Search for the cell housing the specified text and yield its (X, Y) center coordinate. 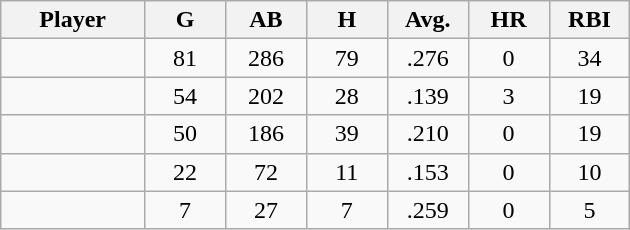
G (186, 20)
27 (266, 210)
10 (590, 172)
11 (346, 172)
.210 (428, 134)
286 (266, 58)
.139 (428, 96)
202 (266, 96)
RBI (590, 20)
AB (266, 20)
54 (186, 96)
72 (266, 172)
Avg. (428, 20)
81 (186, 58)
34 (590, 58)
.276 (428, 58)
22 (186, 172)
Player (73, 20)
186 (266, 134)
.259 (428, 210)
50 (186, 134)
.153 (428, 172)
5 (590, 210)
HR (508, 20)
28 (346, 96)
H (346, 20)
3 (508, 96)
79 (346, 58)
39 (346, 134)
